Locate the cell with the specified text and output its (X, Y) center coordinate. 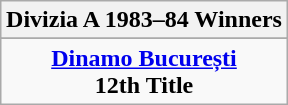
Dinamo București12th Title (144, 72)
Divizia A 1983–84 Winners (144, 20)
